Output the (x, y) coordinate of the center of the cell containing the given text.  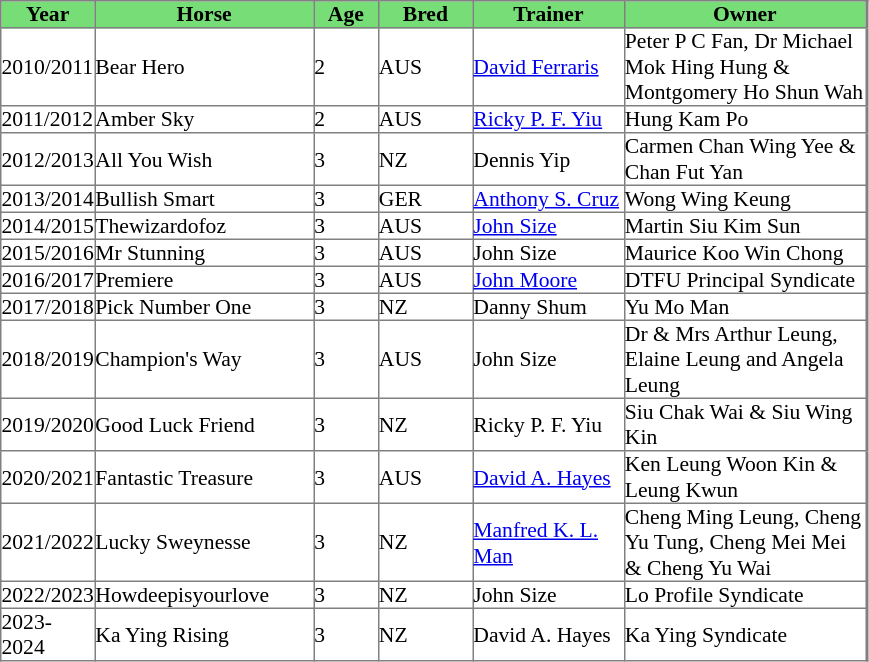
Ken Leung Woon Kin & Leung Kwun (745, 477)
Manfred K. L. Man (549, 542)
Martin Siu Kim Sun (745, 226)
Cheng Ming Leung, Cheng Yu Tung, Cheng Mei Mei & Cheng Yu Wai (745, 542)
Age (346, 14)
Maurice Koo Win Chong (745, 252)
2016/2017 (48, 280)
Good Luck Friend (204, 424)
Hung Kam Po (745, 120)
Premiere (204, 280)
Dennis Yip (549, 159)
Bred (425, 14)
2023-2024 (48, 634)
David Ferraris (549, 67)
Howdeepisyourlove (204, 594)
Wong Wing Keung (745, 198)
Trainer (549, 14)
Peter P C Fan, Dr Michael Mok Hing Hung & Montgomery Ho Shun Wah (745, 67)
Carmen Chan Wing Yee & Chan Fut Yan (745, 159)
Dr & Mrs Arthur Leung, Elaine Leung and Angela Leung (745, 359)
2022/2023 (48, 594)
2014/2015 (48, 226)
Lucky Sweynesse (204, 542)
2012/2013 (48, 159)
2019/2020 (48, 424)
2013/2014 (48, 198)
2021/2022 (48, 542)
Amber Sky (204, 120)
2010/2011 (48, 67)
2015/2016 (48, 252)
GER (425, 198)
Owner (745, 14)
Pick Number One (204, 306)
Bear Hero (204, 67)
Danny Shum (549, 306)
2017/2018 (48, 306)
Anthony S. Cruz (549, 198)
Siu Chak Wai & Siu Wing Kin (745, 424)
Horse (204, 14)
Lo Profile Syndicate (745, 594)
Ka Ying Rising (204, 634)
Year (48, 14)
2018/2019 (48, 359)
Bullish Smart (204, 198)
Yu Mo Man (745, 306)
2020/2021 (48, 477)
Fantastic Treasure (204, 477)
Mr Stunning (204, 252)
Ka Ying Syndicate (745, 634)
John Moore (549, 280)
DTFU Principal Syndicate (745, 280)
Thewizardofoz (204, 226)
All You Wish (204, 159)
Champion's Way (204, 359)
2011/2012 (48, 120)
